Search for the cell housing the specified text and yield its (X, Y) center coordinate. 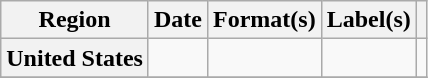
Date (178, 20)
Label(s) (368, 20)
Region (75, 20)
Format(s) (265, 20)
United States (75, 58)
